Identify which cell holds the provided text, then report its (x, y) central coordinate. 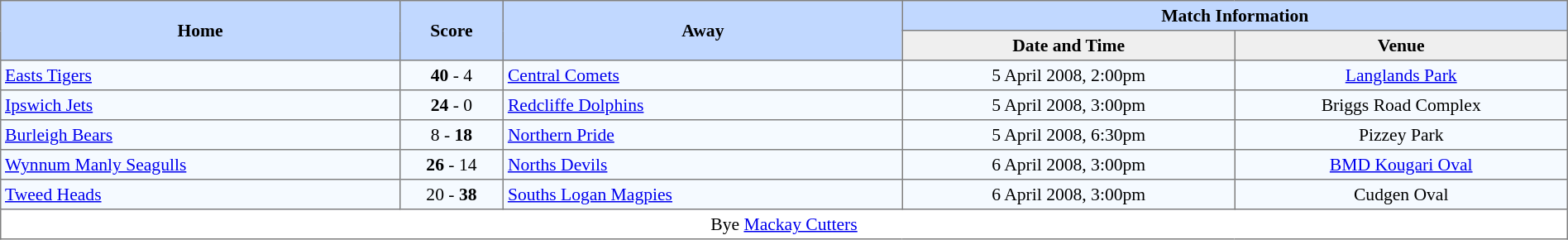
26 - 14 (452, 165)
8 - 18 (452, 135)
Match Information (1235, 16)
Venue (1401, 46)
Norths Devils (703, 165)
Northern Pride (703, 135)
Pizzey Park (1401, 135)
5 April 2008, 2:00pm (1068, 75)
BMD Kougari Oval (1401, 165)
40 - 4 (452, 75)
Burleigh Bears (200, 135)
Bye Mackay Cutters (784, 224)
Score (452, 31)
Cudgen Oval (1401, 194)
Langlands Park (1401, 75)
Tweed Heads (200, 194)
Souths Logan Magpies (703, 194)
Briggs Road Complex (1401, 105)
Date and Time (1068, 46)
Central Comets (703, 75)
5 April 2008, 6:30pm (1068, 135)
Ipswich Jets (200, 105)
24 - 0 (452, 105)
Away (703, 31)
Easts Tigers (200, 75)
5 April 2008, 3:00pm (1068, 105)
Home (200, 31)
Wynnum Manly Seagulls (200, 165)
Redcliffe Dolphins (703, 105)
20 - 38 (452, 194)
